Capture the cell that displays the provided text and extract its [x, y] central coordinate. 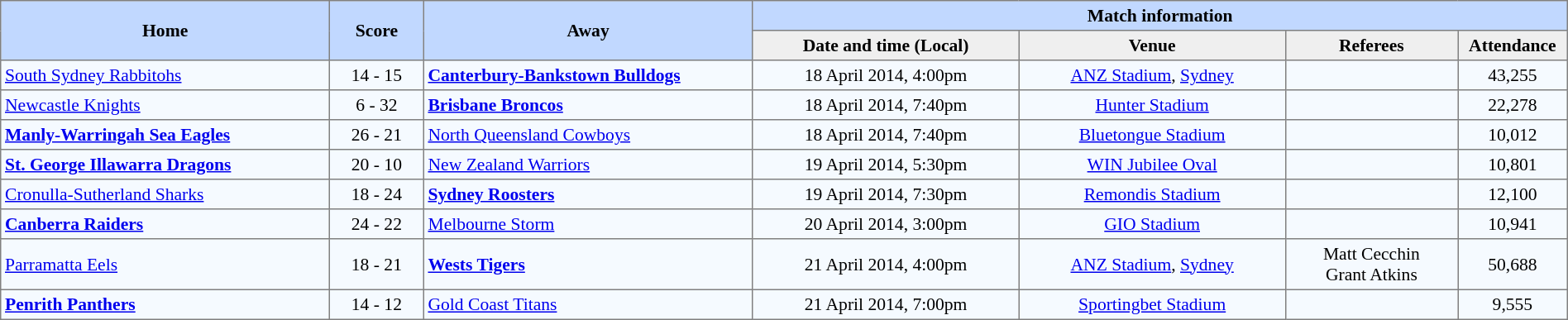
22,278 [1513, 105]
6 - 32 [377, 105]
14 - 15 [377, 75]
10,012 [1513, 135]
10,941 [1513, 224]
19 April 2014, 5:30pm [886, 165]
Gold Coast Titans [588, 304]
21 April 2014, 4:00pm [886, 265]
WIN Jubilee Oval [1152, 165]
Venue [1152, 45]
12,100 [1513, 194]
19 April 2014, 7:30pm [886, 194]
Hunter Stadium [1152, 105]
Away [588, 31]
Melbourne Storm [588, 224]
Matt CecchinGrant Atkins [1371, 265]
Manly-Warringah Sea Eagles [165, 135]
10,801 [1513, 165]
Date and time (Local) [886, 45]
14 - 12 [377, 304]
50,688 [1513, 265]
21 April 2014, 7:00pm [886, 304]
9,555 [1513, 304]
North Queensland Cowboys [588, 135]
24 - 22 [377, 224]
Match information [1159, 16]
20 April 2014, 3:00pm [886, 224]
Brisbane Broncos [588, 105]
New Zealand Warriors [588, 165]
Score [377, 31]
Bluetongue Stadium [1152, 135]
GIO Stadium [1152, 224]
Sportingbet Stadium [1152, 304]
Cronulla-Sutherland Sharks [165, 194]
Canberra Raiders [165, 224]
18 - 21 [377, 265]
43,255 [1513, 75]
Parramatta Eels [165, 265]
Newcastle Knights [165, 105]
Canterbury-Bankstown Bulldogs [588, 75]
26 - 21 [377, 135]
Penrith Panthers [165, 304]
South Sydney Rabbitohs [165, 75]
Home [165, 31]
St. George Illawarra Dragons [165, 165]
20 - 10 [377, 165]
Attendance [1513, 45]
Remondis Stadium [1152, 194]
Sydney Roosters [588, 194]
Referees [1371, 45]
18 - 24 [377, 194]
18 April 2014, 4:00pm [886, 75]
Wests Tigers [588, 265]
